For the text-containing cell, return its midpoint in [X, Y] coordinate format. 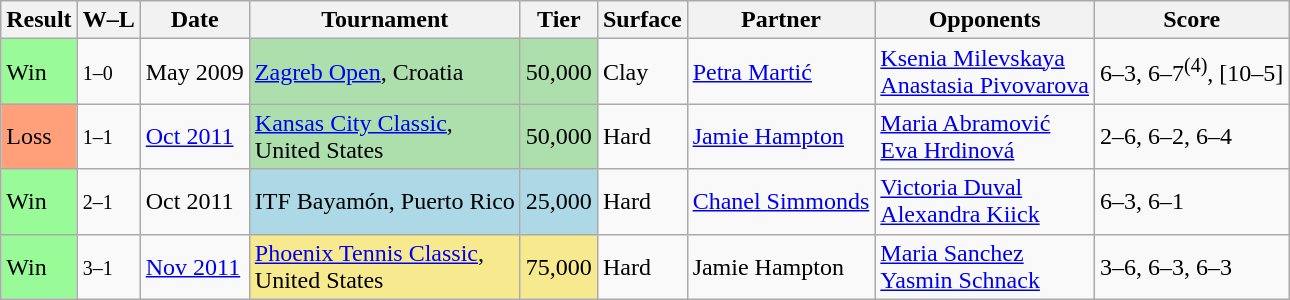
Opponents [985, 20]
Score [1192, 20]
Tier [558, 20]
1–0 [108, 72]
3–1 [108, 266]
Loss [39, 136]
Maria Sanchez Yasmin Schnack [985, 266]
3–6, 6–3, 6–3 [1192, 266]
6–3, 6–7(4), [10–5] [1192, 72]
25,000 [558, 202]
Petra Martić [781, 72]
Victoria Duval Alexandra Kiick [985, 202]
2–6, 6–2, 6–4 [1192, 136]
May 2009 [194, 72]
75,000 [558, 266]
6–3, 6–1 [1192, 202]
Maria Abramović Eva Hrdinová [985, 136]
Zagreb Open, Croatia [384, 72]
Tournament [384, 20]
Clay [642, 72]
2–1 [108, 202]
ITF Bayamón, Puerto Rico [384, 202]
Partner [781, 20]
Kansas City Classic, United States [384, 136]
Date [194, 20]
Nov 2011 [194, 266]
W–L [108, 20]
Chanel Simmonds [781, 202]
Ksenia Milevskaya Anastasia Pivovarova [985, 72]
Phoenix Tennis Classic, United States [384, 266]
Surface [642, 20]
1–1 [108, 136]
Result [39, 20]
